Scan for the cell matching the given text and deliver its (x, y) coordinate at center. 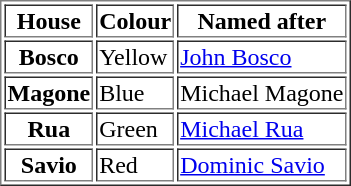
Blue (135, 92)
House (48, 20)
Michael Rua (262, 128)
Rua (48, 128)
John Bosco (262, 56)
Green (135, 128)
Dominic Savio (262, 164)
Named after (262, 20)
Magone (48, 92)
Colour (135, 20)
Red (135, 164)
Bosco (48, 56)
Michael Magone (262, 92)
Savio (48, 164)
Yellow (135, 56)
